Detect which cell encompasses the target text, then output its [X, Y] center coordinate. 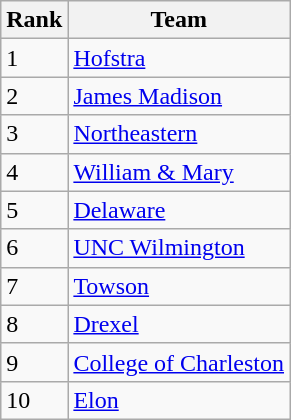
William & Mary [179, 172]
6 [34, 248]
3 [34, 134]
James Madison [179, 96]
Team [179, 20]
2 [34, 96]
UNC Wilmington [179, 248]
5 [34, 210]
Northeastern [179, 134]
Hofstra [179, 58]
Towson [179, 286]
8 [34, 324]
Drexel [179, 324]
College of Charleston [179, 362]
Elon [179, 400]
1 [34, 58]
Rank [34, 20]
4 [34, 172]
9 [34, 362]
7 [34, 286]
Delaware [179, 210]
10 [34, 400]
